Provide the (x, y) coordinate of the cell's center where the given text is located.  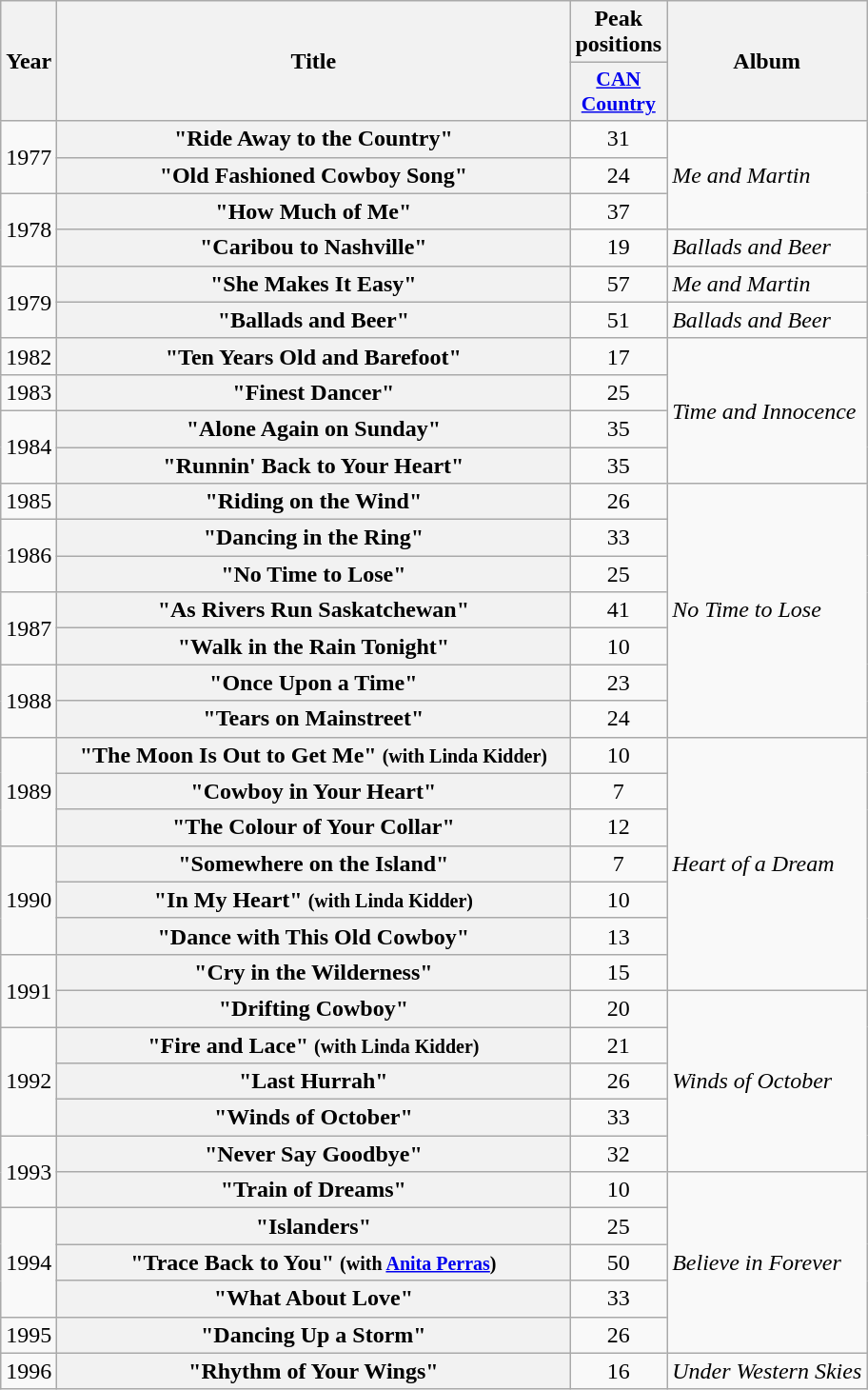
"Islanders" (314, 1226)
37 (619, 211)
1986 (29, 556)
"The Moon Is Out to Get Me" (with Linda Kidder) (314, 755)
1984 (29, 447)
"Walk in the Rain Tonight" (314, 646)
31 (619, 139)
1995 (29, 1335)
57 (619, 284)
"Tears on Mainstreet" (314, 719)
Winds of October (767, 1081)
51 (619, 320)
20 (619, 1008)
"Ride Away to the Country" (314, 139)
19 (619, 248)
"No Time to Lose" (314, 574)
Peak positions (619, 32)
"Dance with This Old Cowboy" (314, 936)
"Riding on the Wind" (314, 502)
"Drifting Cowboy" (314, 1008)
1989 (29, 791)
"Winds of October" (314, 1118)
1991 (29, 990)
Under Western Skies (767, 1371)
1982 (29, 356)
1985 (29, 502)
"As Rivers Run Saskatchewan" (314, 610)
1990 (29, 900)
1987 (29, 628)
"Once Upon a Time" (314, 683)
Year (29, 61)
12 (619, 827)
"Train of Dreams" (314, 1190)
Heart of a Dream (767, 864)
"Dancing Up a Storm" (314, 1335)
"Fire and Lace" (with Linda Kidder) (314, 1044)
1978 (29, 229)
1988 (29, 701)
21 (619, 1044)
1992 (29, 1081)
41 (619, 610)
"Never Say Goodbye" (314, 1154)
No Time to Lose (767, 610)
"Cowboy in Your Heart" (314, 791)
16 (619, 1371)
1993 (29, 1172)
"Caribou to Nashville" (314, 248)
50 (619, 1262)
13 (619, 936)
Title (314, 61)
32 (619, 1154)
"Rhythm of Your Wings" (314, 1371)
"Somewhere on the Island" (314, 864)
"In My Heart" (with Linda Kidder) (314, 900)
Time and Innocence (767, 410)
Album (767, 61)
1979 (29, 302)
"Last Hurrah" (314, 1082)
23 (619, 683)
"Runnin' Back to Your Heart" (314, 466)
"Ballads and Beer" (314, 320)
17 (619, 356)
"Dancing in the Ring" (314, 538)
1983 (29, 392)
"Trace Back to You" (with Anita Perras) (314, 1262)
"How Much of Me" (314, 211)
"Cry in the Wilderness" (314, 972)
"She Makes It Easy" (314, 284)
"What About Love" (314, 1299)
"Ten Years Old and Barefoot" (314, 356)
1996 (29, 1371)
1977 (29, 157)
Believe in Forever (767, 1262)
15 (619, 972)
"Finest Dancer" (314, 392)
"The Colour of Your Collar" (314, 827)
"Old Fashioned Cowboy Song" (314, 175)
CAN Country (619, 91)
"Alone Again on Sunday" (314, 428)
1994 (29, 1262)
